Return the (X, Y) coordinate for the center point of the cell that contains the specified text.  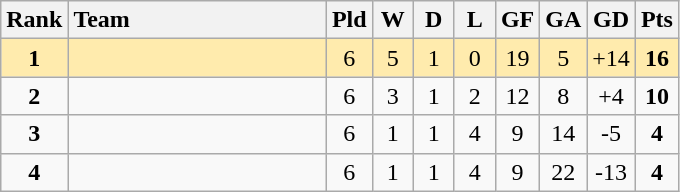
12 (517, 96)
GF (517, 20)
Team (198, 20)
Rank (34, 20)
Pts (656, 20)
D (434, 20)
+14 (612, 58)
GD (612, 20)
14 (564, 134)
+4 (612, 96)
8 (564, 96)
L (474, 20)
0 (474, 58)
10 (656, 96)
W (392, 20)
GA (564, 20)
Pld (349, 20)
19 (517, 58)
16 (656, 58)
22 (564, 172)
-5 (612, 134)
-13 (612, 172)
